Extract the (X, Y) coordinate from the center of the cell holding the provided text.  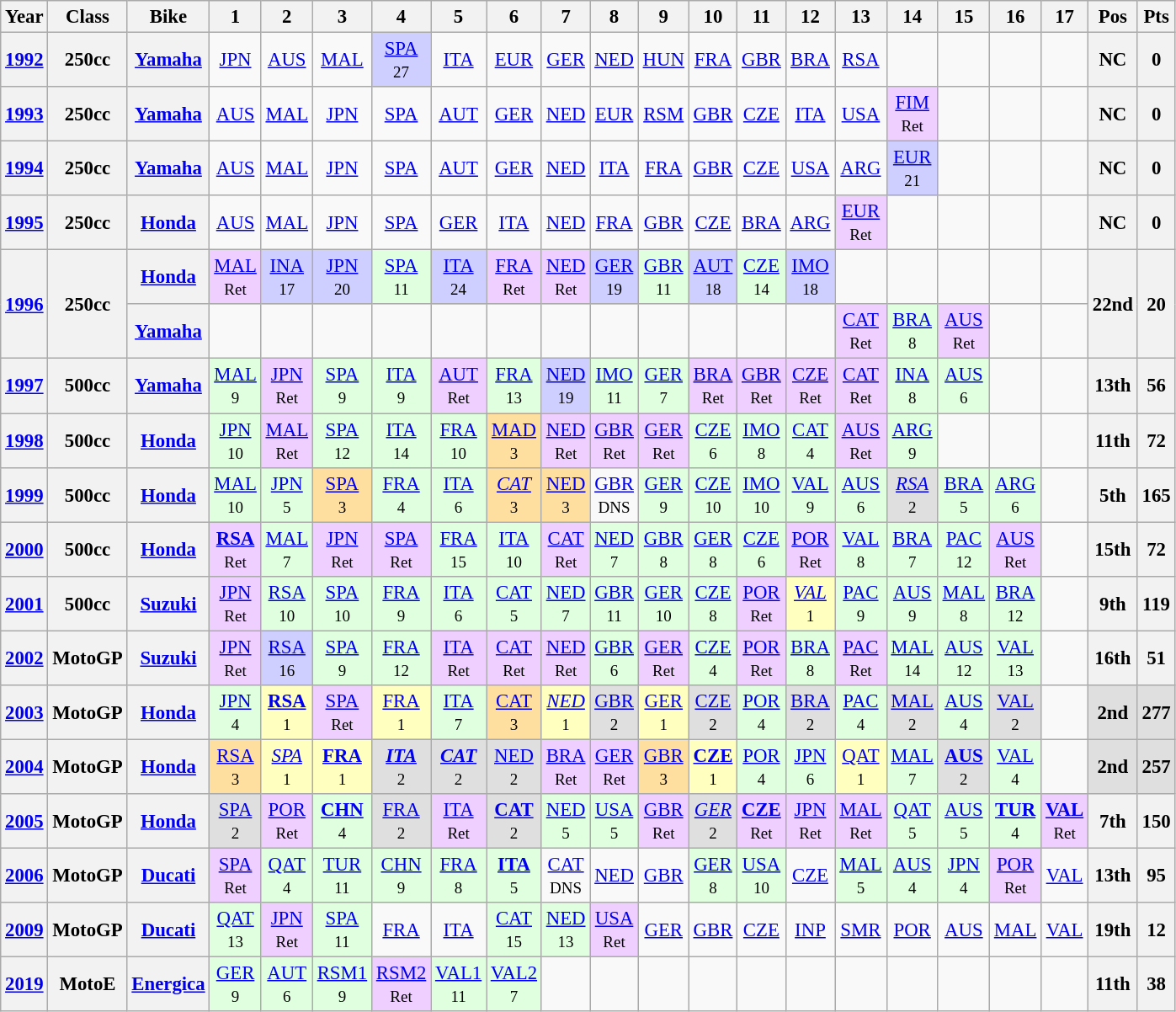
AUTRet (459, 386)
CATDNS (566, 876)
22nd (1113, 305)
FRARet (514, 278)
4 (401, 17)
JPN5 (286, 495)
Year (24, 17)
MAL8 (963, 603)
1997 (24, 386)
2005 (24, 822)
TUR11 (342, 876)
1994 (24, 168)
MAL10 (236, 495)
Pts (1157, 17)
ITA5 (514, 876)
CAT4 (810, 441)
AUT18 (712, 278)
QAT1 (860, 766)
NED5 (566, 822)
VAL111 (459, 985)
AUS12 (963, 658)
QAT4 (286, 876)
CAT15 (514, 929)
NED1 (566, 712)
RSA10 (286, 603)
PACRet (860, 658)
2002 (24, 658)
EUR21 (913, 168)
CZE10 (712, 495)
2003 (24, 712)
JPN10 (236, 441)
AUS9 (913, 603)
INP (810, 929)
CHN9 (401, 876)
FRA12 (401, 658)
95 (1157, 876)
IMO8 (761, 441)
1998 (24, 441)
NED2 (514, 766)
USA10 (761, 876)
VAL1 (810, 603)
POR (913, 929)
VAL27 (514, 985)
GBR8 (663, 549)
150 (1157, 822)
1995 (24, 222)
1996 (24, 305)
RSA2 (913, 495)
2004 (24, 766)
MAL5 (860, 876)
Pos (1113, 17)
11 (761, 17)
5th (1113, 495)
SPA2 (236, 822)
Bike (168, 17)
3 (342, 17)
TUR4 (1015, 822)
CHN4 (342, 822)
14 (913, 17)
CZE8 (712, 603)
MotoE (88, 985)
IMO11 (615, 386)
INA17 (286, 278)
Class (88, 17)
MAL9 (236, 386)
GER1 (663, 712)
RSARet (236, 549)
16th (1113, 658)
JPN6 (810, 766)
BRA5 (963, 495)
SPA1 (286, 766)
RSA (860, 61)
1993 (24, 115)
1992 (24, 61)
RSA16 (286, 658)
RSA3 (236, 766)
RSA1 (286, 712)
INA8 (913, 386)
1 (236, 17)
SPA3 (342, 495)
SPA27 (401, 61)
2006 (24, 876)
2001 (24, 603)
ARG9 (913, 441)
FRA2 (401, 822)
FRA9 (401, 603)
EURRet (860, 222)
17 (1065, 17)
2000 (24, 549)
10 (712, 17)
FRA10 (459, 441)
8 (615, 17)
ITA24 (459, 278)
ITA10 (514, 549)
56 (1157, 386)
16 (1015, 17)
GBRDNS (615, 495)
HUN (663, 61)
6 (514, 17)
15th (1113, 549)
51 (1157, 658)
2019 (24, 985)
257 (1157, 766)
RSM2Ret (401, 985)
2 (286, 17)
MAL14 (913, 658)
GBR3 (663, 766)
38 (1157, 985)
RSM (663, 115)
9 (663, 17)
13 (860, 17)
VALRet (1065, 822)
USA5 (615, 822)
FRA8 (459, 876)
FRA15 (459, 549)
VAL8 (860, 549)
ITA2 (401, 766)
QAT13 (236, 929)
SMR (860, 929)
GER19 (615, 278)
165 (1157, 495)
PAC4 (860, 712)
ITA9 (401, 386)
GER10 (663, 603)
ITA7 (459, 712)
GBR2 (615, 712)
AUS5 (963, 822)
CZE2 (712, 712)
VAL2 (1015, 712)
BRA12 (1015, 603)
BRA7 (913, 549)
GBR6 (615, 658)
VAL4 (1015, 766)
MAD3 (514, 441)
CZE4 (712, 658)
FRA4 (401, 495)
NED13 (566, 929)
PAC9 (860, 603)
FRA13 (514, 386)
SPA10 (342, 603)
9th (1113, 603)
RSM19 (342, 985)
277 (1157, 712)
ARG6 (1015, 495)
AUS2 (963, 766)
VAL13 (1015, 658)
AUT6 (286, 985)
ITA14 (401, 441)
1999 (24, 495)
5 (459, 17)
19th (1113, 929)
GER2 (712, 822)
VAL9 (810, 495)
BRA2 (810, 712)
7th (1113, 822)
IMO10 (761, 495)
MAL2 (913, 712)
NED19 (566, 386)
2009 (24, 929)
USARet (615, 929)
15 (963, 17)
7 (566, 17)
CZE14 (761, 278)
JPN20 (342, 278)
QAT5 (913, 822)
PAC12 (963, 549)
SPA12 (342, 441)
CAT5 (514, 603)
20 (1157, 305)
119 (1157, 603)
NED3 (566, 495)
IMO18 (810, 278)
FIMRet (913, 115)
GER7 (663, 386)
CZE1 (712, 766)
Energica (168, 985)
